From the cell containing the given text, extract its center point as [x, y] coordinate. 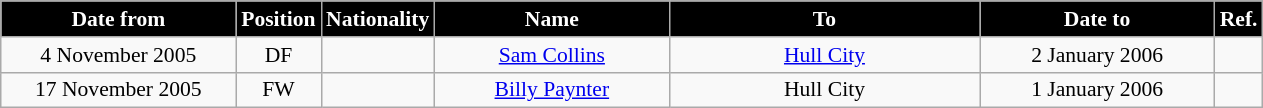
Position [278, 19]
DF [278, 55]
Ref. [1239, 19]
Nationality [378, 19]
4 November 2005 [118, 55]
Date to [1098, 19]
FW [278, 90]
Sam Collins [552, 55]
Name [552, 19]
1 January 2006 [1098, 90]
Billy Paynter [552, 90]
17 November 2005 [118, 90]
To [824, 19]
Date from [118, 19]
2 January 2006 [1098, 55]
